Search for the cell housing the specified text and yield its [x, y] center coordinate. 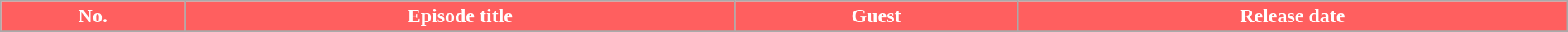
Episode title [460, 16]
Guest [877, 16]
No. [93, 16]
Release date [1292, 16]
